Return the (x, y) coordinate for the center point of the cell that contains the specified text.  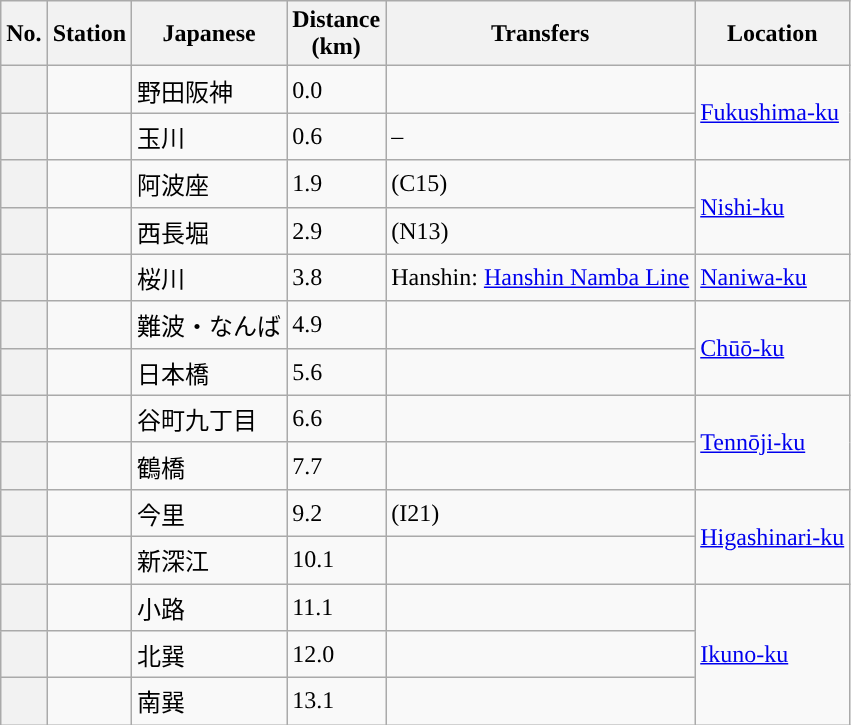
難波・なんば (210, 324)
4.9 (336, 324)
谷町九丁目 (210, 418)
鶴橋 (210, 466)
(C15) (540, 184)
(I21) (540, 512)
北巽 (210, 654)
0.6 (336, 136)
日本橋 (210, 372)
Distance(km) (336, 34)
Transfers (540, 34)
Ikuno-ku (772, 654)
9.2 (336, 512)
0.0 (336, 90)
野田阪神 (210, 90)
Hanshin: Hanshin Namba Line (540, 278)
Chūō-ku (772, 348)
13.1 (336, 702)
No. (24, 34)
Higashinari-ku (772, 536)
5.6 (336, 372)
1.9 (336, 184)
西長堀 (210, 230)
3.8 (336, 278)
新深江 (210, 560)
Location (772, 34)
10.1 (336, 560)
12.0 (336, 654)
6.6 (336, 418)
7.7 (336, 466)
Naniwa-ku (772, 278)
小路 (210, 608)
2.9 (336, 230)
阿波座 (210, 184)
– (540, 136)
(N13) (540, 230)
玉川 (210, 136)
Station (89, 34)
Fukushima-ku (772, 113)
Tennōji-ku (772, 442)
11.1 (336, 608)
今里 (210, 512)
南巽 (210, 702)
Japanese (210, 34)
桜川 (210, 278)
Nishi-ku (772, 207)
